Capture the cell that displays the provided text and extract its (x, y) central coordinate. 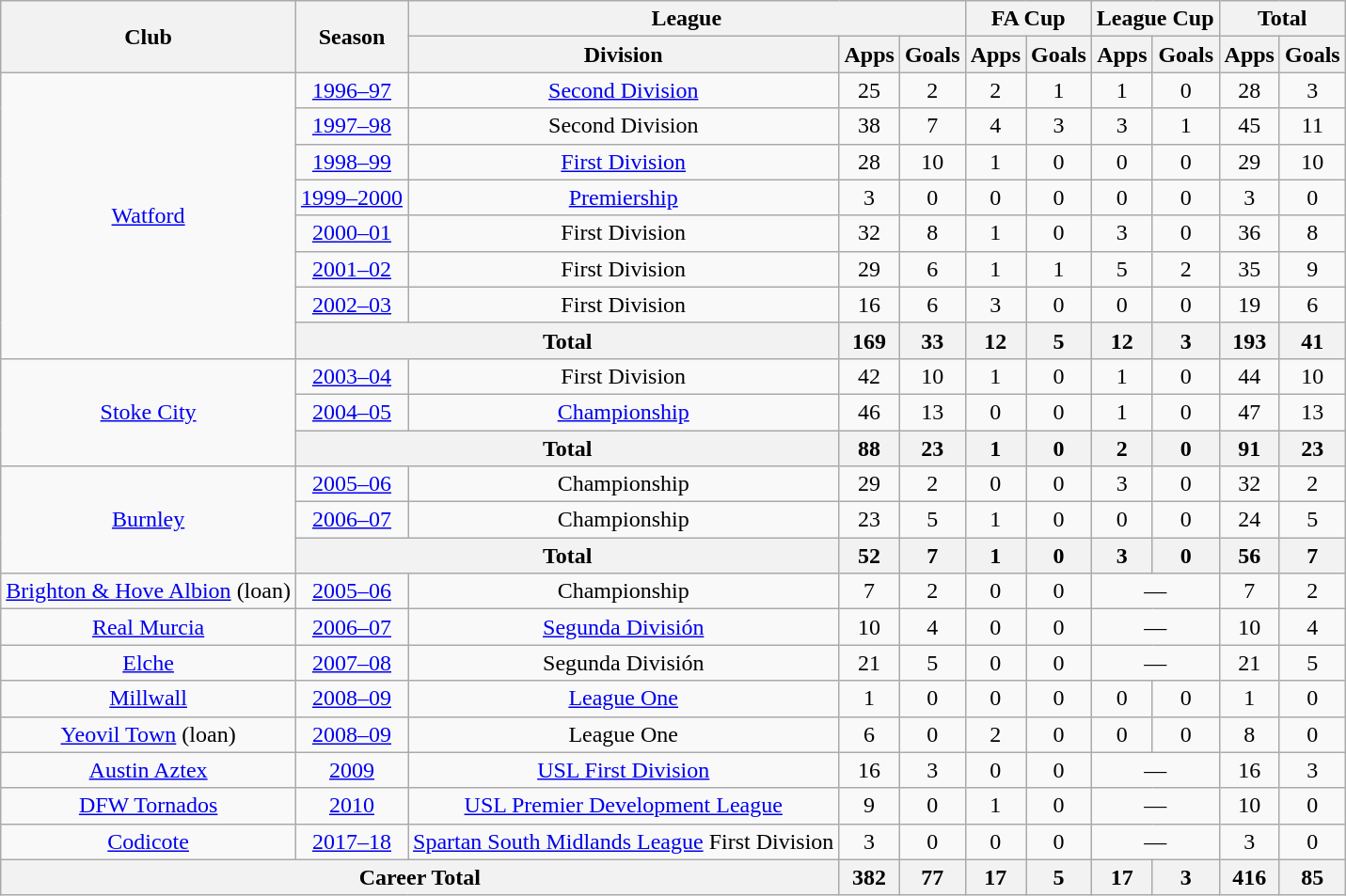
169 (869, 340)
League Cup (1155, 19)
Millwall (149, 699)
2001–02 (352, 269)
77 (932, 877)
2007–08 (352, 663)
91 (1249, 448)
Stoke City (149, 412)
44 (1249, 376)
38 (869, 126)
42 (869, 376)
Club (149, 37)
19 (1249, 305)
25 (869, 90)
33 (932, 340)
45 (1249, 126)
2004–05 (352, 412)
56 (1249, 556)
85 (1312, 877)
USL Premier Development League (624, 806)
47 (1249, 412)
2000–01 (352, 233)
Spartan South Midlands League First Division (624, 841)
88 (869, 448)
Elche (149, 663)
2003–04 (352, 376)
Codicote (149, 841)
Season (352, 37)
1997–98 (352, 126)
52 (869, 556)
35 (1249, 269)
League (687, 19)
Real Murcia (149, 627)
Division (624, 55)
193 (1249, 340)
41 (1312, 340)
416 (1249, 877)
Brighton & Hove Albion (loan) (149, 591)
Career Total (420, 877)
36 (1249, 233)
1999–2000 (352, 197)
2009 (352, 770)
Watford (149, 215)
2002–03 (352, 305)
Premiership (624, 197)
Yeovil Town (loan) (149, 734)
24 (1249, 520)
382 (869, 877)
1998–99 (352, 162)
Burnley (149, 520)
1996–97 (352, 90)
2010 (352, 806)
Austin Aztex (149, 770)
11 (1312, 126)
46 (869, 412)
USL First Division (624, 770)
DFW Tornados (149, 806)
FA Cup (1028, 19)
2017–18 (352, 841)
